Search for the cell housing the specified text and yield its [X, Y] center coordinate. 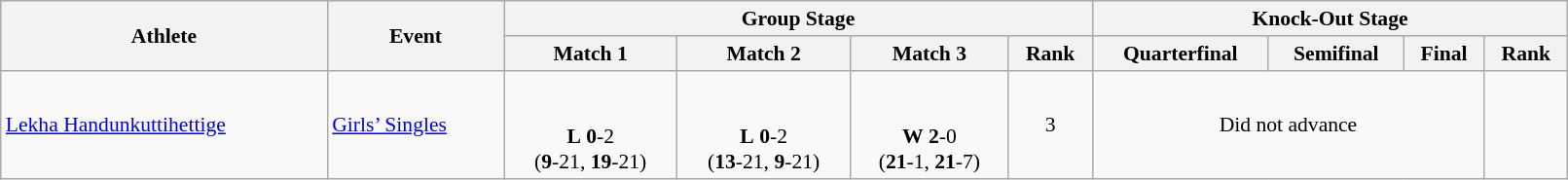
Semifinal [1335, 54]
Final [1444, 54]
Did not advance [1289, 125]
W 2-0 (21-1, 21-7) [930, 125]
L 0-2 (9-21, 19-21) [591, 125]
Quarterfinal [1180, 54]
Athlete [164, 35]
Girls’ Singles [416, 125]
Match 2 [764, 54]
L 0-2 (13-21, 9-21) [764, 125]
Match 3 [930, 54]
Lekha Handunkuttihettige [164, 125]
3 [1050, 125]
Group Stage [798, 18]
Match 1 [591, 54]
Event [416, 35]
Knock-Out Stage [1330, 18]
